Capture the cell that displays the provided text and extract its (X, Y) central coordinate. 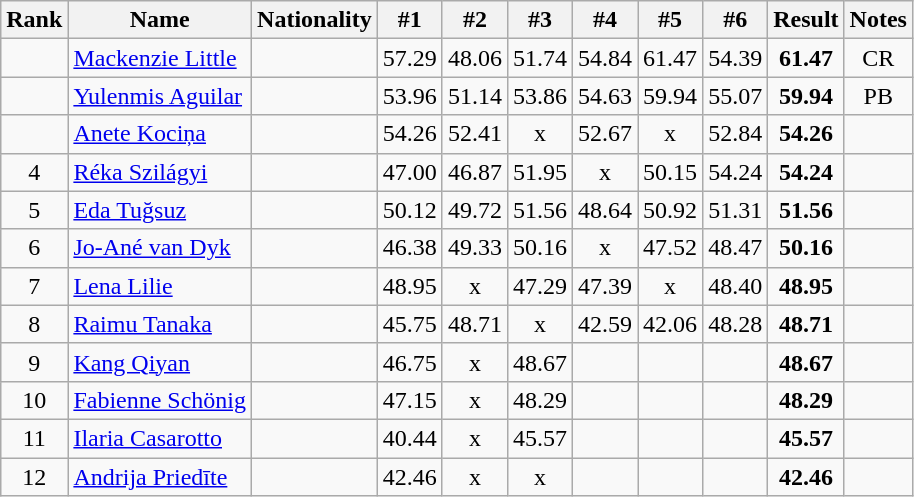
Lena Lilie (160, 286)
53.96 (410, 96)
#6 (736, 20)
51.31 (736, 210)
55.07 (736, 96)
Andrija Priedīte (160, 477)
Notes (878, 20)
52.41 (474, 134)
CR (878, 58)
54.84 (604, 58)
#1 (410, 20)
48.47 (736, 248)
47.29 (540, 286)
54.63 (604, 96)
42.06 (670, 324)
46.38 (410, 248)
49.72 (474, 210)
Fabienne Schönig (160, 400)
Raimu Tanaka (160, 324)
Kang Qiyan (160, 362)
4 (34, 172)
Result (806, 20)
47.15 (410, 400)
50.92 (670, 210)
Yulenmis Aguilar (160, 96)
53.86 (540, 96)
50.12 (410, 210)
#3 (540, 20)
Eda Tuğsuz (160, 210)
6 (34, 248)
57.29 (410, 58)
48.28 (736, 324)
8 (34, 324)
Mackenzie Little (160, 58)
#4 (604, 20)
54.39 (736, 58)
#2 (474, 20)
Ilaria Casarotto (160, 438)
Anete Kociņa (160, 134)
Jo-Ané van Dyk (160, 248)
Rank (34, 20)
45.75 (410, 324)
#5 (670, 20)
46.87 (474, 172)
12 (34, 477)
52.84 (736, 134)
51.14 (474, 96)
49.33 (474, 248)
Nationality (315, 20)
51.74 (540, 58)
7 (34, 286)
11 (34, 438)
5 (34, 210)
42.59 (604, 324)
Name (160, 20)
PB (878, 96)
48.64 (604, 210)
52.67 (604, 134)
Réka Szilágyi (160, 172)
50.15 (670, 172)
48.06 (474, 58)
51.95 (540, 172)
9 (34, 362)
47.00 (410, 172)
47.52 (670, 248)
48.40 (736, 286)
46.75 (410, 362)
47.39 (604, 286)
40.44 (410, 438)
10 (34, 400)
